Return (X, Y) of the center of cell containing provided text 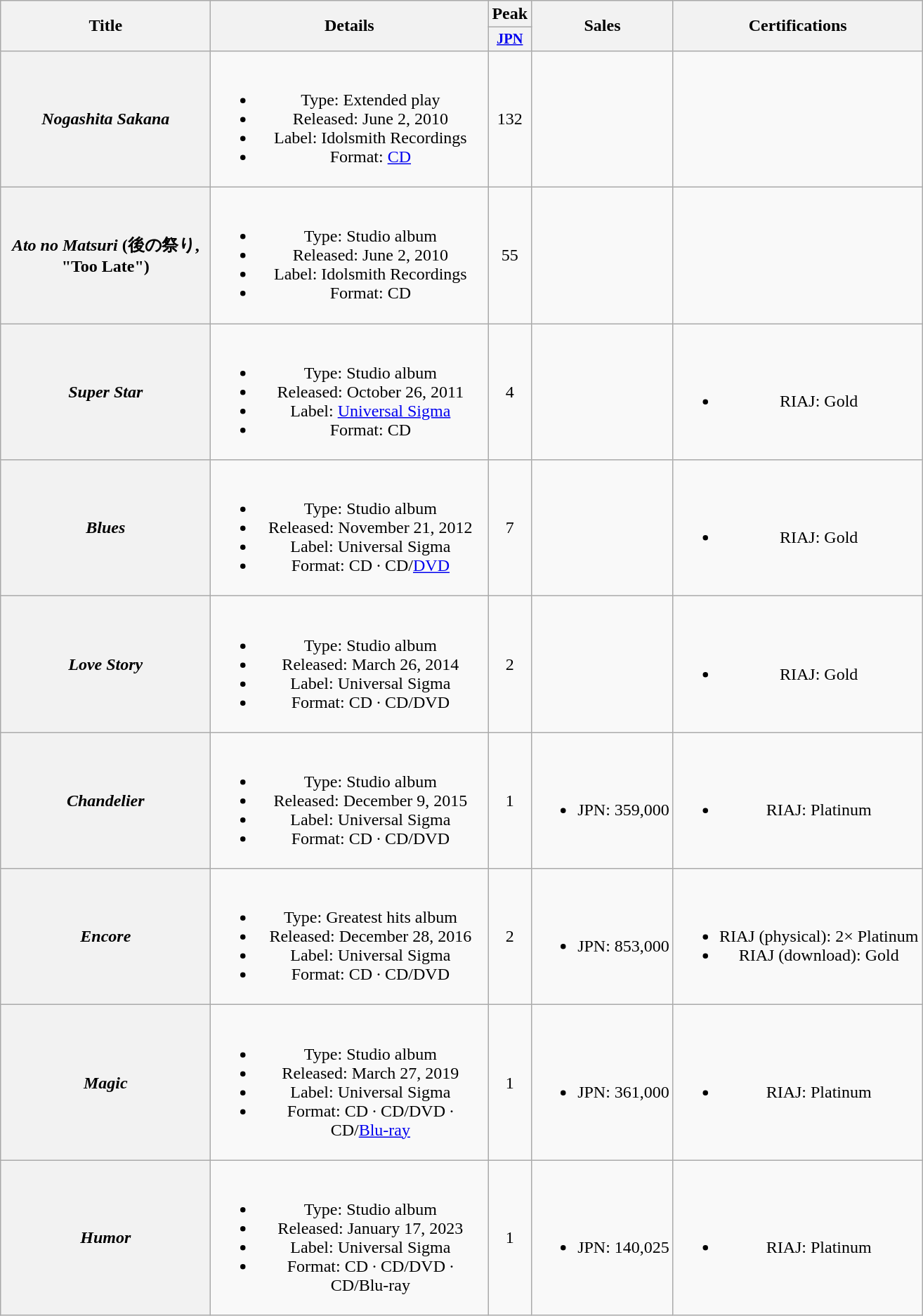
JPN (510, 39)
Type: Studio albumReleased: December 9, 2015Label: Universal SigmaFormat: CD · CD/DVD (350, 801)
Encore (105, 937)
Ato no Matsuri (後の祭り, "Too Late") (105, 256)
Type: Greatest hits albumReleased: December 28, 2016Label: Universal SigmaFormat: CD · CD/DVD (350, 937)
Certifications (798, 26)
JPN: 359,000 (603, 801)
Type: Studio albumReleased: March 27, 2019Label: Universal SigmaFormat: CD · CD/DVD · CD/Blu-ray (350, 1083)
Humor (105, 1237)
Type: Studio albumReleased: November 21, 2012Label: Universal SigmaFormat: CD · CD/DVD (350, 528)
132 (510, 119)
Details (350, 26)
Type: Extended playReleased: June 2, 2010Label: Idolsmith RecordingsFormat: CD (350, 119)
7 (510, 528)
Type: Studio albumReleased: October 26, 2011Label: Universal SigmaFormat: CD (350, 392)
JPN: 361,000 (603, 1083)
Chandelier (105, 801)
Blues (105, 528)
4 (510, 392)
JPN: 140,025 (603, 1237)
Love Story (105, 664)
Peak (510, 14)
Super Star (105, 392)
Type: Studio albumReleased: March 26, 2014Label: Universal SigmaFormat: CD · CD/DVD (350, 664)
Magic (105, 1083)
JPN: 853,000 (603, 937)
Sales (603, 26)
RIAJ (physical): 2× PlatinumRIAJ (download): Gold (798, 937)
Type: Studio albumReleased: January 17, 2023Label: Universal SigmaFormat: CD · CD/DVD · CD/Blu-ray (350, 1237)
Nogashita Sakana (105, 119)
Title (105, 26)
55 (510, 256)
Type: Studio albumReleased: June 2, 2010Label: Idolsmith RecordingsFormat: CD (350, 256)
